Return the [X, Y] coordinate for the center point of the cell that contains the specified text.  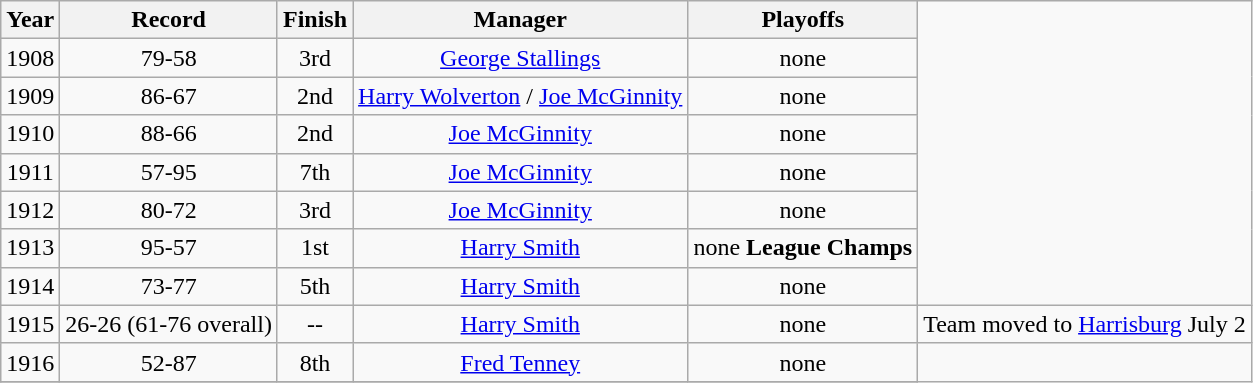
Team moved to Harrisburg July 2 [1085, 324]
86-67 [169, 96]
Harry Wolverton / Joe McGinnity [520, 96]
1911 [30, 172]
8th [314, 362]
1914 [30, 286]
Record [169, 20]
1909 [30, 96]
1910 [30, 134]
Year [30, 20]
1st [314, 248]
1908 [30, 58]
Fred Tenney [520, 362]
none League Champs [803, 248]
80-72 [169, 210]
79-58 [169, 58]
5th [314, 286]
Finish [314, 20]
Manager [520, 20]
95-57 [169, 248]
57-95 [169, 172]
1913 [30, 248]
-- [314, 324]
1916 [30, 362]
73-77 [169, 286]
1912 [30, 210]
7th [314, 172]
26-26 (61-76 overall) [169, 324]
52-87 [169, 362]
1915 [30, 324]
88-66 [169, 134]
George Stallings [520, 58]
Playoffs [803, 20]
